Provide the [x, y] coordinate of the cell's center where the given text is located.  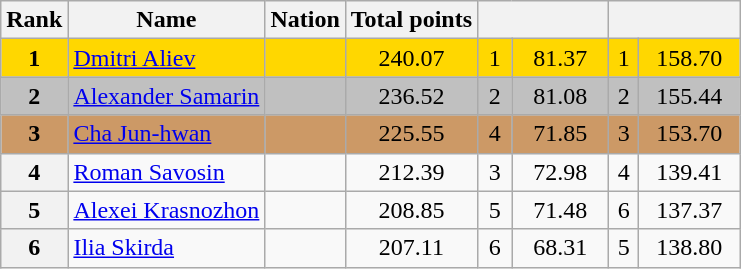
240.07 [411, 58]
158.70 [690, 58]
Alexander Samarin [166, 96]
208.85 [411, 210]
Name [166, 20]
Dmitri Aliev [166, 58]
68.31 [560, 248]
Nation [305, 20]
Cha Jun-hwan [166, 134]
71.48 [560, 210]
212.39 [411, 172]
155.44 [690, 96]
Total points [411, 20]
236.52 [411, 96]
Ilia Skirda [166, 248]
71.85 [560, 134]
81.37 [560, 58]
Rank [34, 20]
138.80 [690, 248]
207.11 [411, 248]
137.37 [690, 210]
Roman Savosin [166, 172]
225.55 [411, 134]
Alexei Krasnozhon [166, 210]
139.41 [690, 172]
72.98 [560, 172]
153.70 [690, 134]
81.08 [560, 96]
